Extract the [X, Y] coordinate from the center of the cell holding the provided text.  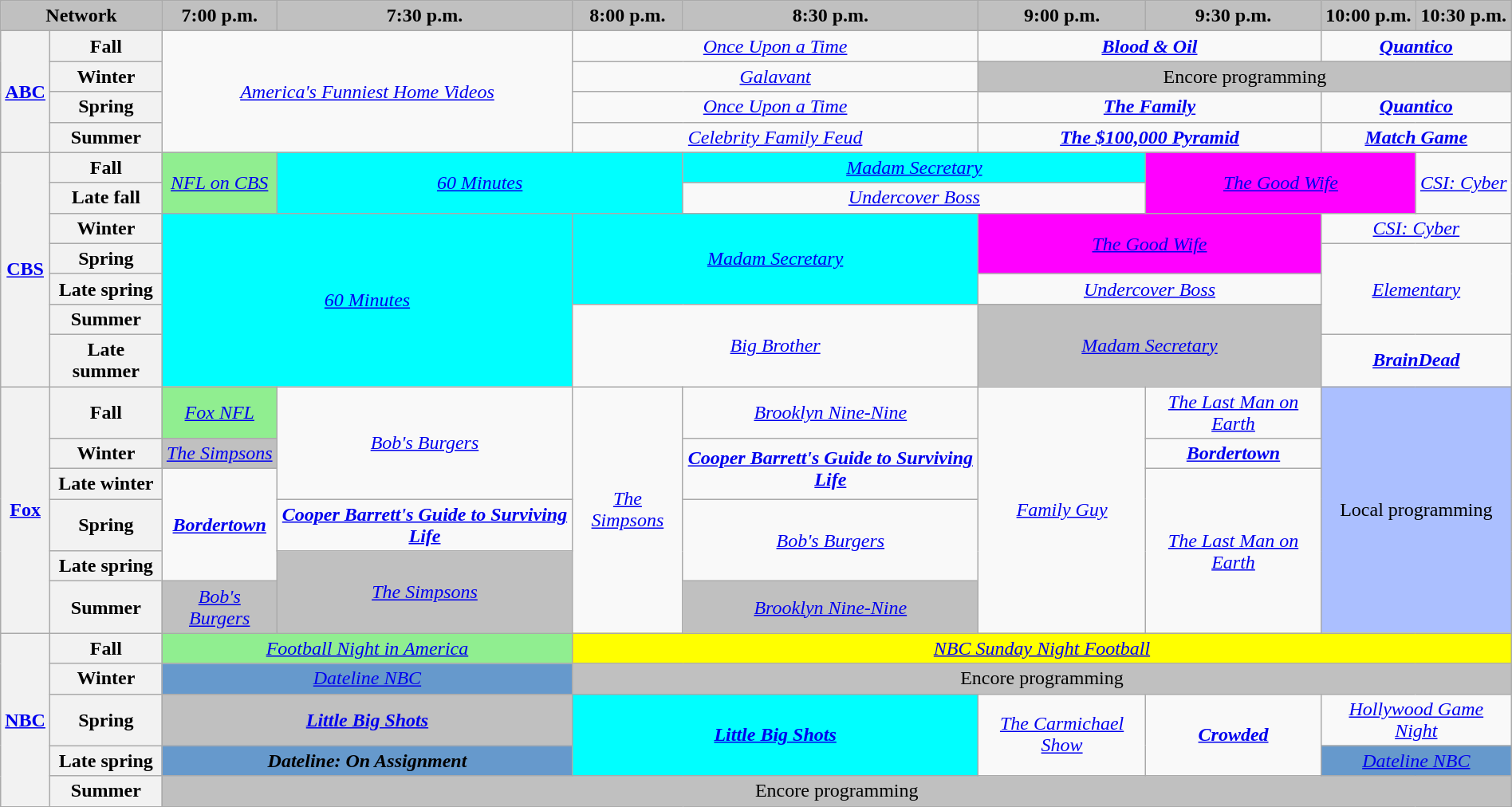
Match Game [1416, 137]
Local programming [1416, 509]
Big Brother [775, 344]
Late summer [105, 360]
Fox [26, 509]
9:30 p.m. [1234, 16]
8:30 p.m. [830, 16]
10:30 p.m. [1463, 16]
The Carmichael Show [1062, 735]
NBC Sunday Night Football [1042, 648]
NBC [26, 719]
Dateline: On Assignment [367, 761]
Blood & Oil [1150, 46]
America's Funniest Home Videos [367, 92]
Network [81, 16]
Elementary [1416, 289]
7:00 p.m. [219, 16]
Galavant [775, 77]
Late winter [105, 484]
NFL on CBS [219, 183]
Crowded [1234, 735]
7:30 p.m. [424, 16]
BrainDead [1416, 360]
9:00 p.m. [1062, 16]
The Family [1150, 107]
Late fall [105, 198]
Hollywood Game Night [1416, 719]
Fox NFL [219, 411]
ABC [26, 92]
8:00 p.m. [628, 16]
The $100,000 Pyramid [1150, 137]
CBS [26, 270]
Football Night in America [367, 648]
Celebrity Family Feud [775, 137]
Family Guy [1062, 509]
10:00 p.m. [1368, 16]
